Extract the [X, Y] coordinate from the center of the cell holding the provided text.  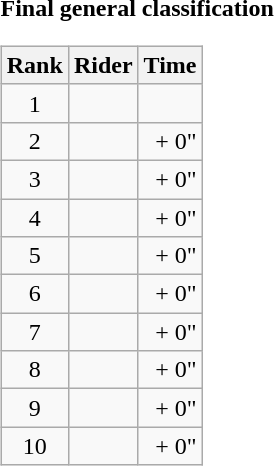
2 [34, 141]
8 [34, 370]
Time [170, 65]
5 [34, 256]
Rank [34, 65]
6 [34, 294]
3 [34, 179]
10 [34, 446]
9 [34, 408]
4 [34, 217]
Rider [103, 65]
1 [34, 103]
7 [34, 332]
